Search for the cell housing the specified text and yield its [X, Y] center coordinate. 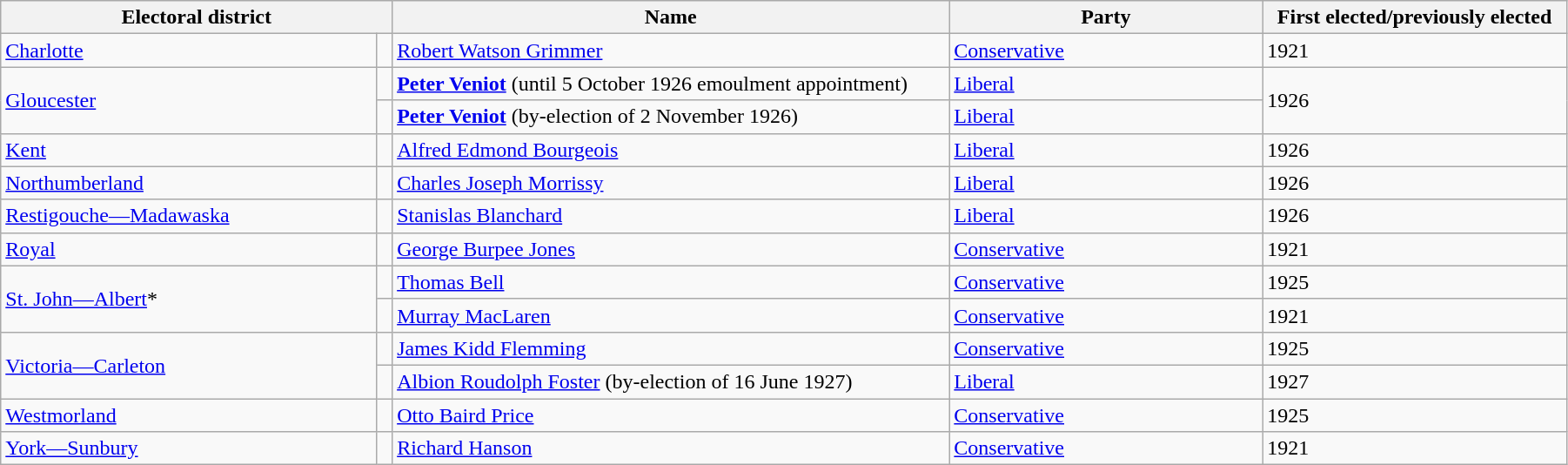
George Burpee Jones [671, 249]
Electoral district [197, 17]
First elected/previously elected [1415, 17]
1927 [1415, 381]
Restigouche—Madawaska [189, 216]
Westmorland [189, 415]
Peter Veniot (until 5 October 1926 emoulment appointment) [671, 84]
James Kidd Flemming [671, 348]
Murray MacLaren [671, 315]
Charlotte [189, 51]
Charles Joseph Morrissy [671, 183]
Otto Baird Price [671, 415]
Peter Veniot (by-election of 2 November 1926) [671, 117]
Stanislas Blanchard [671, 216]
St. John—Albert* [189, 299]
Kent [189, 150]
Name [671, 17]
Party [1106, 17]
Robert Watson Grimmer [671, 51]
Northumberland [189, 183]
Royal [189, 249]
Gloucester [189, 100]
Albion Roudolph Foster (by-election of 16 June 1927) [671, 381]
Victoria—Carleton [189, 365]
York—Sunbury [189, 448]
Alfred Edmond Bourgeois [671, 150]
Richard Hanson [671, 448]
Thomas Bell [671, 282]
